Search for the cell housing the specified text and yield its [X, Y] center coordinate. 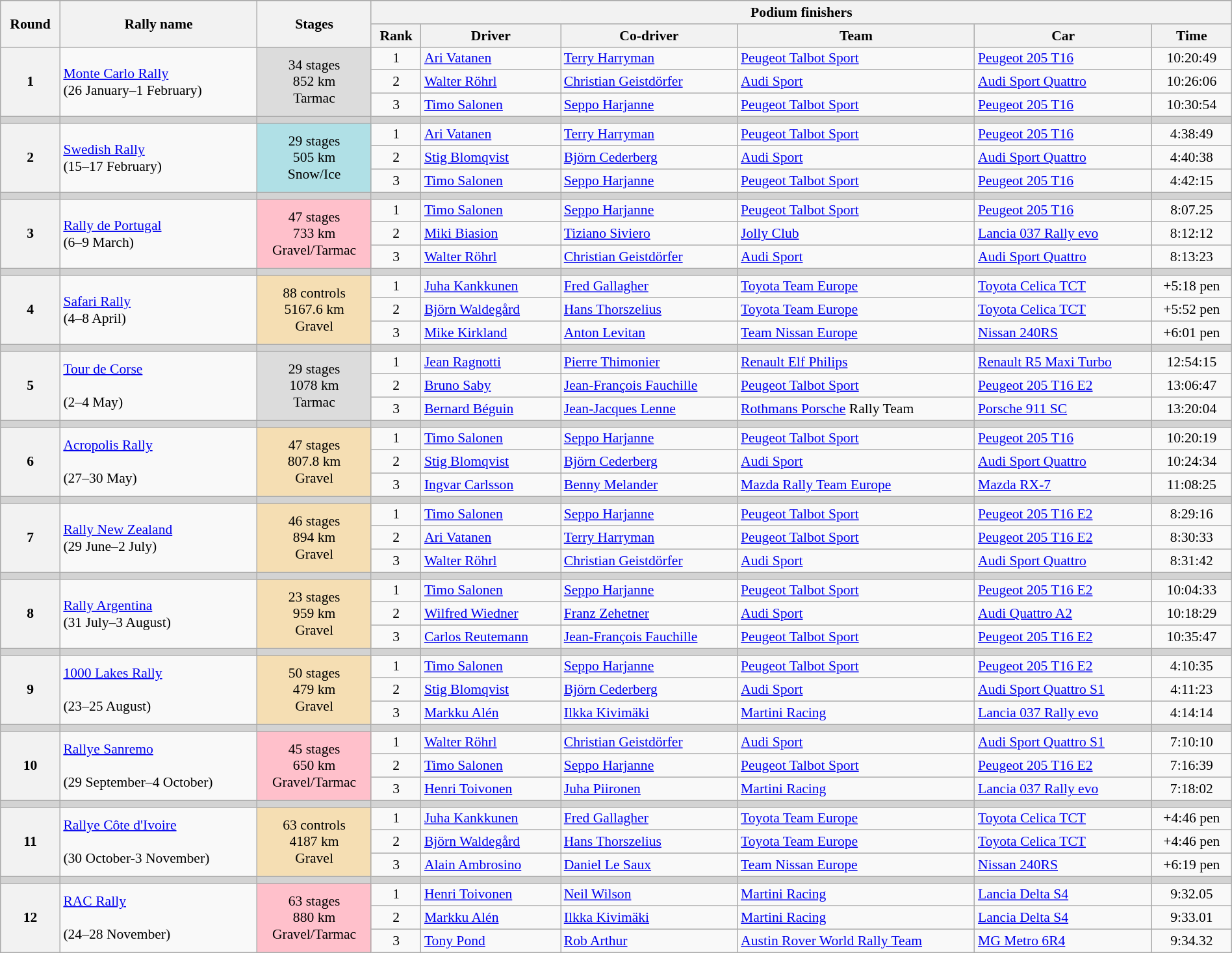
29 stages505 kmSnow/Ice [314, 157]
50 stages479 kmGravel [314, 690]
Rally de Portugal(6–9 March) [159, 234]
Ingvar Carlsson [491, 485]
Carlos Reutemann [491, 637]
Car [1063, 36]
10:20:19 [1192, 438]
23 stages959 kmGravel [314, 613]
Austin Rover World Rally Team [856, 941]
Rally name [159, 23]
47 stages807.8 kmGravel [314, 461]
Jean Ragnotti [491, 362]
Anton Levitan [649, 333]
Time [1192, 36]
8:12:12 [1192, 234]
12:54:15 [1192, 362]
11:08:25 [1192, 485]
Audi Quattro A2 [1063, 614]
10:35:47 [1192, 637]
9 [31, 690]
5 [31, 386]
+5:52 pen [1192, 310]
Stages [314, 23]
10 [31, 765]
8 [31, 613]
Team [856, 36]
7:16:39 [1192, 766]
Alain Ambrosino [491, 865]
7:18:02 [1192, 789]
Benny Melander [649, 485]
Rallye Sanremo(29 September–4 October) [159, 765]
13:20:04 [1192, 409]
Miki Biasion [491, 234]
10:20:49 [1192, 58]
Tour de Corse(2–4 May) [159, 386]
Monte Carlo Rally(26 January–1 February) [159, 82]
Tiziano Siviero [649, 234]
Pierre Thimonier [649, 362]
Driver [491, 36]
11 [31, 842]
Mazda Rally Team Europe [856, 485]
RAC Rally(24–28 November) [159, 917]
63 controls4187 kmGravel [314, 842]
45 stages650 kmGravel/Tarmac [314, 765]
Acropolis Rally(27–30 May) [159, 461]
Podium finishers [801, 12]
Rallye Côte d'Ivoire(30 October-3 November) [159, 842]
Renault Elf Philips [856, 362]
4:40:38 [1192, 158]
+6:01 pen [1192, 333]
1000 Lakes Rally(23–25 August) [159, 690]
Neil Wilson [649, 895]
Juha Piironen [649, 789]
Jean-Jacques Lenne [649, 409]
Porsche 911 SC [1063, 409]
8:29:16 [1192, 515]
Safari Rally(4–8 April) [159, 309]
8:30:33 [1192, 538]
10:18:29 [1192, 614]
Bernard Béguin [491, 409]
88 controls5167.6 kmGravel [314, 309]
Rally New Zealand(29 June–2 July) [159, 538]
Round [31, 23]
46 stages894 kmGravel [314, 538]
10:30:54 [1192, 105]
10:04:33 [1192, 591]
4:10:35 [1192, 667]
9:33.01 [1192, 918]
4 [31, 309]
Franz Zehetner [649, 614]
+6:19 pen [1192, 865]
+5:18 pen [1192, 286]
4:14:14 [1192, 713]
Tony Pond [491, 941]
4:42:15 [1192, 181]
Wilfred Wiedner [491, 614]
Renault R5 Maxi Turbo [1063, 362]
Rob Arthur [649, 941]
Rally Argentina(31 July–3 August) [159, 613]
Bruno Saby [491, 386]
4:38:49 [1192, 134]
9:32.05 [1192, 895]
4:11:23 [1192, 690]
10:26:06 [1192, 82]
MG Metro 6R4 [1063, 941]
Daniel Le Saux [649, 865]
7 [31, 538]
9:34.32 [1192, 941]
Co-driver [649, 36]
7:10:10 [1192, 743]
34 stages852 kmTarmac [314, 82]
Swedish Rally(15–17 February) [159, 157]
47 stages733 kmGravel/Tarmac [314, 234]
8:31:42 [1192, 561]
12 [31, 917]
Mazda RX-7 [1063, 485]
6 [31, 461]
Jolly Club [856, 234]
Rank [396, 36]
Mike Kirkland [491, 333]
Rothmans Porsche Rally Team [856, 409]
10:24:34 [1192, 462]
8:07.25 [1192, 210]
63 stages880 kmGravel/Tarmac [314, 917]
29 stages1078 kmTarmac [314, 386]
8:13:23 [1192, 257]
13:06:47 [1192, 386]
